Locate the cell with the specified text and output its [X, Y] center coordinate. 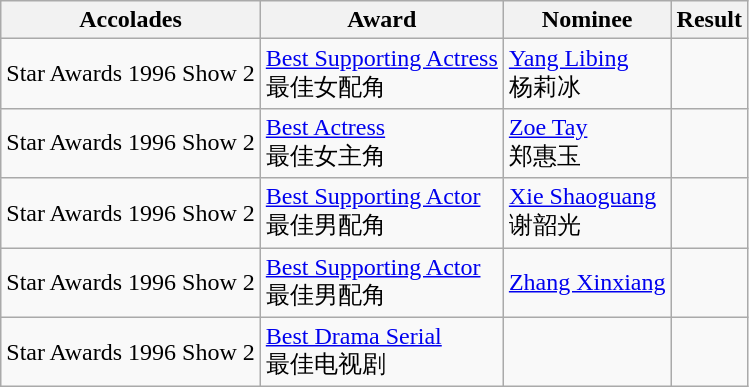
Result [709, 20]
Nominee [587, 20]
Yang Libing 杨莉冰 [587, 74]
Best Drama Serial 最佳电视剧 [382, 352]
Accolades [131, 20]
Best Actress 最佳女主角 [382, 143]
Best Supporting Actress 最佳女配角 [382, 74]
Zhang Xinxiang [587, 283]
Xie Shaoguang 谢韶光 [587, 213]
Award [382, 20]
Zoe Tay 郑惠玉 [587, 143]
